Return the [X, Y] coordinate for the center point of the cell that contains the specified text.  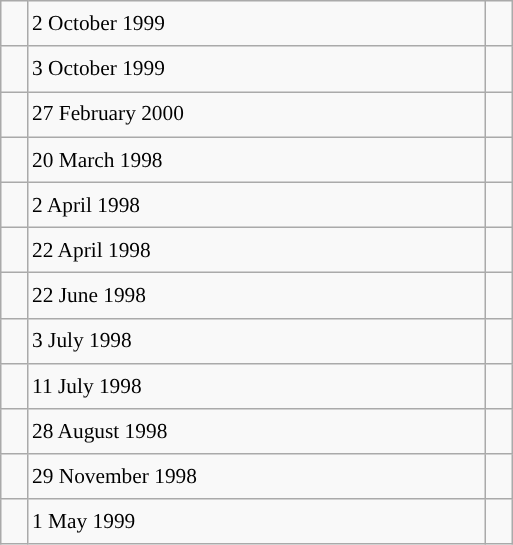
20 March 1998 [256, 160]
22 June 1998 [256, 296]
2 April 1998 [256, 204]
2 October 1999 [256, 24]
27 February 2000 [256, 114]
3 July 1998 [256, 340]
1 May 1999 [256, 522]
29 November 1998 [256, 476]
28 August 1998 [256, 432]
3 October 1999 [256, 68]
11 July 1998 [256, 386]
22 April 1998 [256, 250]
